Search for the cell housing the specified text and yield its (x, y) center coordinate. 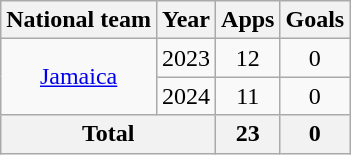
Jamaica (79, 77)
12 (248, 58)
2023 (186, 58)
11 (248, 96)
Goals (315, 20)
Apps (248, 20)
23 (248, 134)
2024 (186, 96)
National team (79, 20)
Total (108, 134)
Year (186, 20)
